Return the (X, Y) coordinate for the center point of the cell that contains the specified text.  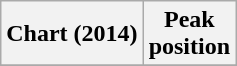
Chart (2014) (72, 34)
Peakposition (189, 34)
